Pinpoint the cell where the given text exists, returning its (X, Y) midpoint coordinate. 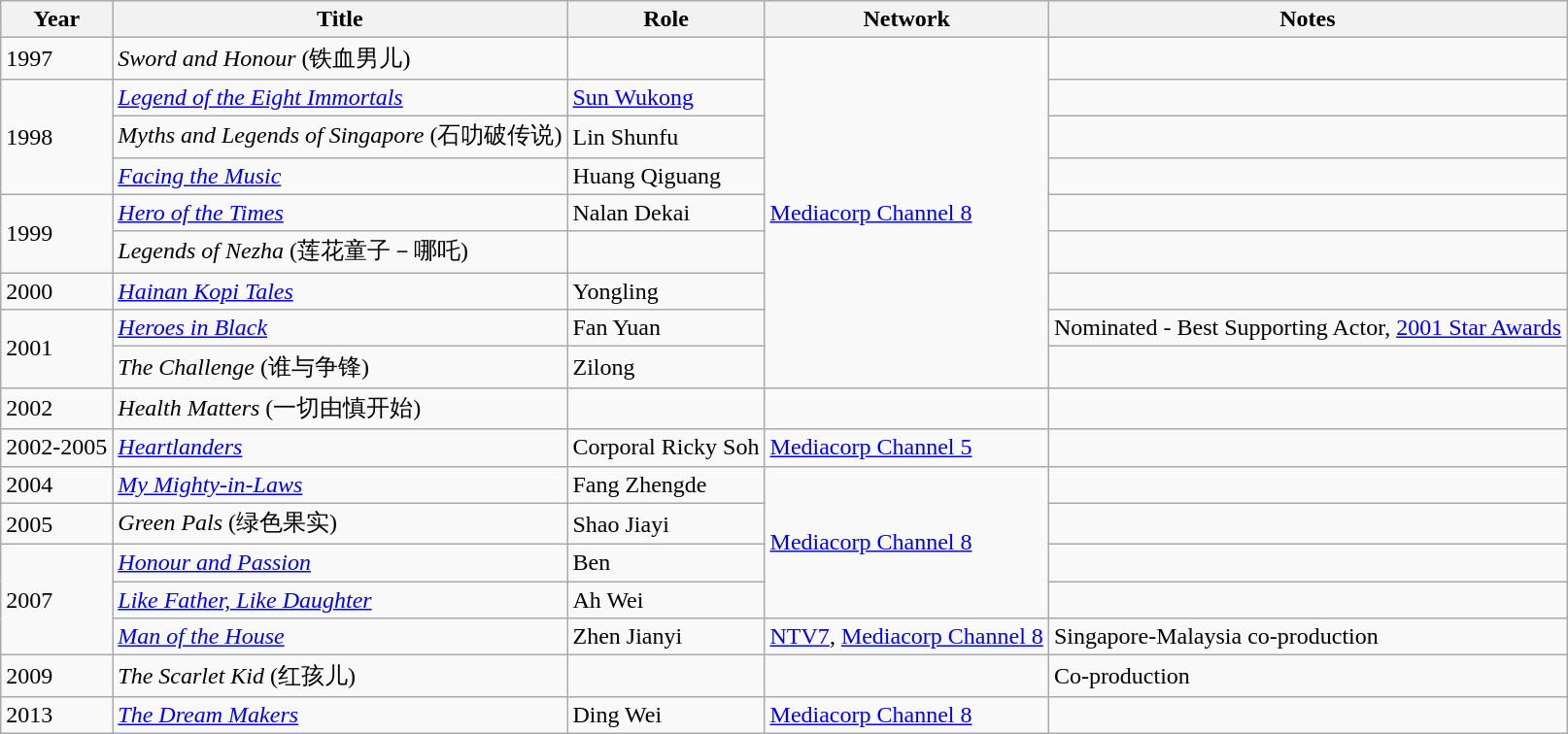
Honour and Passion (340, 563)
Role (666, 19)
Hero of the Times (340, 213)
2005 (56, 524)
NTV7, Mediacorp Channel 8 (906, 637)
Yongling (666, 291)
2007 (56, 600)
Network (906, 19)
Health Matters (一切由慎开始) (340, 408)
Facing the Music (340, 176)
Lin Shunfu (666, 136)
Year (56, 19)
Green Pals (绿色果实) (340, 524)
Huang Qiguang (666, 176)
Nalan Dekai (666, 213)
Ben (666, 563)
Fang Zhengde (666, 484)
Sword and Honour (铁血男儿) (340, 58)
2009 (56, 676)
2004 (56, 484)
Like Father, Like Daughter (340, 600)
Heroes in Black (340, 328)
Myths and Legends of Singapore (石叻破传说) (340, 136)
Legends of Nezha (莲花童子－哪吒) (340, 252)
Fan Yuan (666, 328)
Shao Jiayi (666, 524)
Ah Wei (666, 600)
1998 (56, 136)
Co-production (1308, 676)
The Scarlet Kid (红孩儿) (340, 676)
Corporal Ricky Soh (666, 448)
Heartlanders (340, 448)
Zhen Jianyi (666, 637)
2002-2005 (56, 448)
Nominated - Best Supporting Actor, 2001 Star Awards (1308, 328)
My Mighty-in-Laws (340, 484)
1997 (56, 58)
1999 (56, 233)
The Dream Makers (340, 715)
Mediacorp Channel 5 (906, 448)
Legend of the Eight Immortals (340, 97)
Man of the House (340, 637)
2002 (56, 408)
2013 (56, 715)
Ding Wei (666, 715)
2000 (56, 291)
Title (340, 19)
Zilong (666, 367)
Notes (1308, 19)
2001 (56, 350)
Hainan Kopi Tales (340, 291)
The Challenge (谁与争锋) (340, 367)
Sun Wukong (666, 97)
Singapore-Malaysia co-production (1308, 637)
